For the text-containing cell, return its midpoint in (x, y) coordinate format. 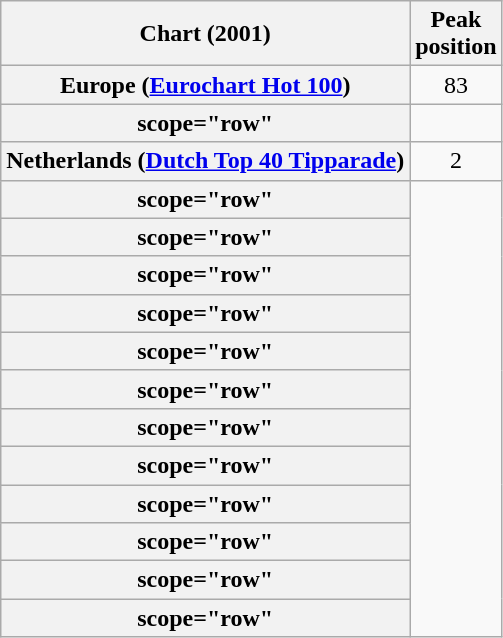
Chart (2001) (206, 34)
Europe (Eurochart Hot 100) (206, 85)
Netherlands (Dutch Top 40 Tipparade) (206, 161)
Peakposition (456, 34)
83 (456, 85)
2 (456, 161)
